Search for the cell housing the specified text and yield its [X, Y] center coordinate. 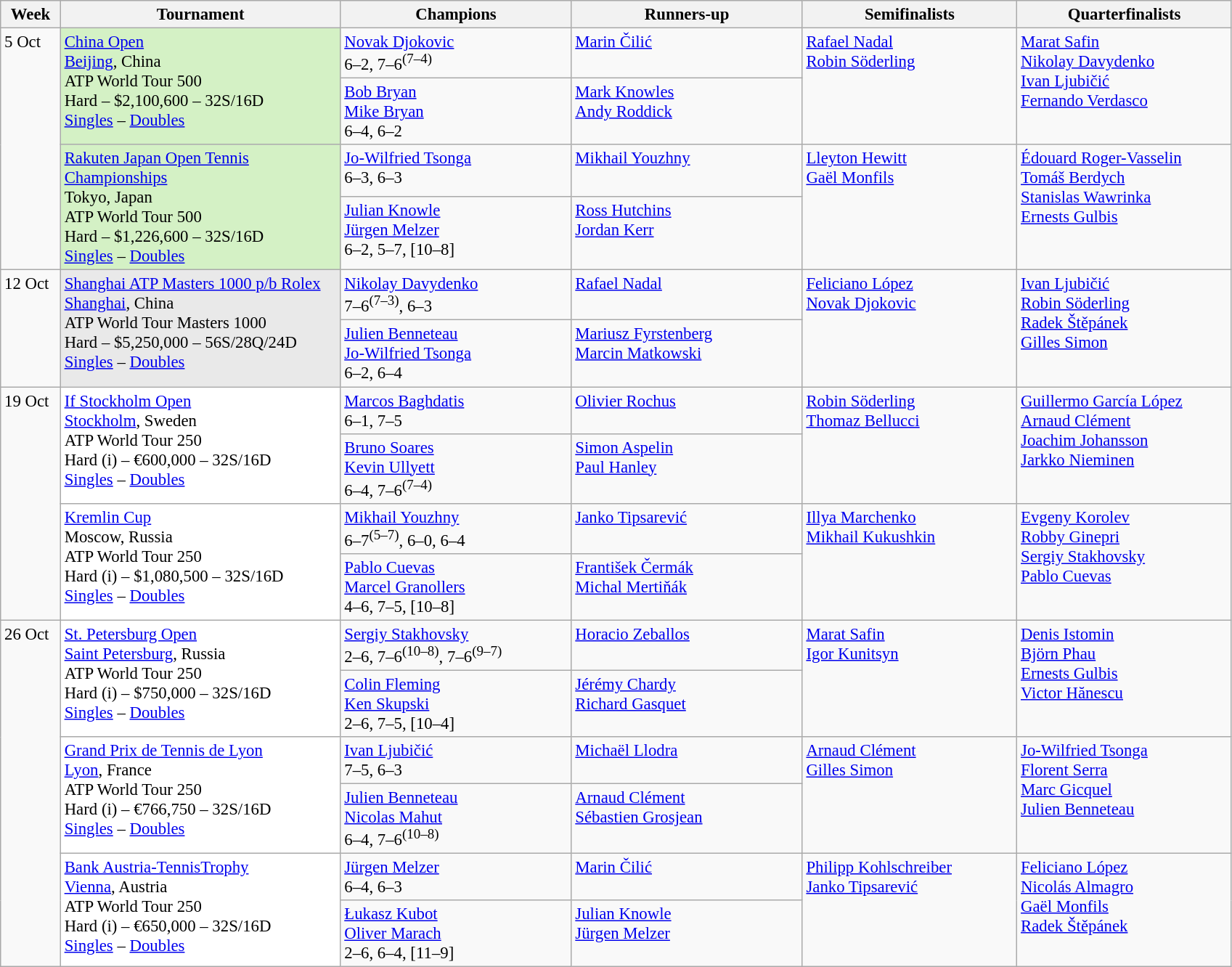
Julian Knowle Jürgen Melzer [687, 934]
Rafael Nadal Robin Söderling [910, 87]
Illya Marchenko Mikhail Kukushkin [910, 562]
Jürgen Melzer6–4, 6–3 [456, 877]
Mariusz Fyrstenberg Marcin Matkowski [687, 354]
Grand Prix de Tennis de Lyon Lyon, FranceATP World Tour 250Hard (i) – €766,750 – 32S/16DSingles – Doubles [200, 796]
Mikhail Youzhny [687, 170]
Nikolay Davydenko7–6(7–3), 6–3 [456, 295]
Pablo Cuevas Marcel Granollers4–6, 7–5, [10–8] [456, 587]
Arnaud Clément Gilles Simon [910, 796]
Sergiy Stakhovsky2–6, 7–6(10–8), 7–6(9–7) [456, 645]
Feliciano López Novak Djokovic [910, 328]
Rakuten Japan Open Tennis Championships Tokyo, JapanATP World Tour 500Hard – $1,226,600 – 32S/16DSingles – Doubles [200, 208]
Julien Benneteau Jo-Wilfried Tsonga6–2, 6–4 [456, 354]
Bruno Soares Kevin Ullyett6–4, 7–6(7–4) [456, 468]
Mikhail Youzhny6–7(5–7), 6–0, 6–4 [456, 529]
China Open Beijing, ChinaATP World Tour 500Hard – $2,100,600 – 32S/16DSingles – Doubles [200, 87]
If Stockholm Open Stockholm, SwedenATP World Tour 250Hard (i) – €600,000 – 32S/16DSingles – Doubles [200, 446]
Bank Austria-TennisTrophy Vienna, AustriaATP World Tour 250Hard (i) – €650,000 – 32S/16DSingles – Doubles [200, 910]
Julian Knowle Jürgen Melzer6–2, 5–7, [10–8] [456, 234]
Champions [456, 15]
Horacio Zeballos [687, 645]
Jérémy Chardy Richard Gasquet [687, 703]
Jo-Wilfried Tsonga Florent Serra Marc Gicquel Julien Benneteau [1125, 796]
Janko Tipsarević [687, 529]
Philipp Kohlschreiber Janko Tipsarević [910, 910]
Guillermo García López Arnaud Clément Joachim Johansson Jarkko Nieminen [1125, 446]
Olivier Rochus [687, 411]
Arnaud Clément Sébastien Grosjean [687, 819]
Bob Bryan Mike Bryan 6–4, 6–2 [456, 112]
Marat Safin Igor Kunitsyn [910, 678]
Lleyton Hewitt Gaël Monfils [910, 208]
19 Oct [30, 504]
Ivan Ljubičić7–5, 6–3 [456, 761]
5 Oct [30, 150]
Michaël Llodra [687, 761]
12 Oct [30, 328]
St. Petersburg Open Saint Petersburg, RussiaATP World Tour 250Hard (i) – $750,000 – 32S/16DSingles – Doubles [200, 678]
Ivan Ljubičić Robin Söderling Radek Štěpánek Gilles Simon [1125, 328]
Łukasz Kubot Oliver Marach2–6, 6–4, [11–9] [456, 934]
Julien Benneteau Nicolas Mahut6–4, 7–6(10–8) [456, 819]
Novak Djokovic6–2, 7–6(7–4) [456, 54]
Marat Safin Nikolay Davydenko Ivan Ljubičić Fernando Verdasco [1125, 87]
Marcos Baghdatis6–1, 7–5 [456, 411]
Rafael Nadal [687, 295]
Shanghai ATP Masters 1000 p/b Rolex Shanghai, ChinaATP World Tour Masters 1000Hard – $5,250,000 – 56S/28Q/24DSingles – Doubles [200, 328]
Jo-Wilfried Tsonga 6–3, 6–3 [456, 170]
Evgeny Korolev Robby Ginepri Sergiy Stakhovsky Pablo Cuevas [1125, 562]
František Čermák Michal Mertiňák [687, 587]
Simon Aspelin Paul Hanley [687, 468]
26 Oct [30, 793]
Robin Söderling Thomaz Bellucci [910, 446]
Édouard Roger-Vasselin Tomáš Berdych Stanislas Wawrinka Ernests Gulbis [1125, 208]
Ross Hutchins Jordan Kerr [687, 234]
Tournament [200, 15]
Mark Knowles Andy Roddick [687, 112]
Denis Istomin Björn Phau Ernests Gulbis Victor Hănescu [1125, 678]
Kremlin Cup Moscow, RussiaATP World Tour 250Hard (i) – $1,080,500 – 32S/16DSingles – Doubles [200, 562]
Week [30, 15]
Semifinalists [910, 15]
Runners-up [687, 15]
Colin Fleming Ken Skupski2–6, 7–5, [10–4] [456, 703]
Feliciano López Nicolás Almagro Gaël Monfils Radek Štěpánek [1125, 910]
Quarterfinalists [1125, 15]
